Scan for the cell matching the given text and deliver its (x, y) coordinate at center. 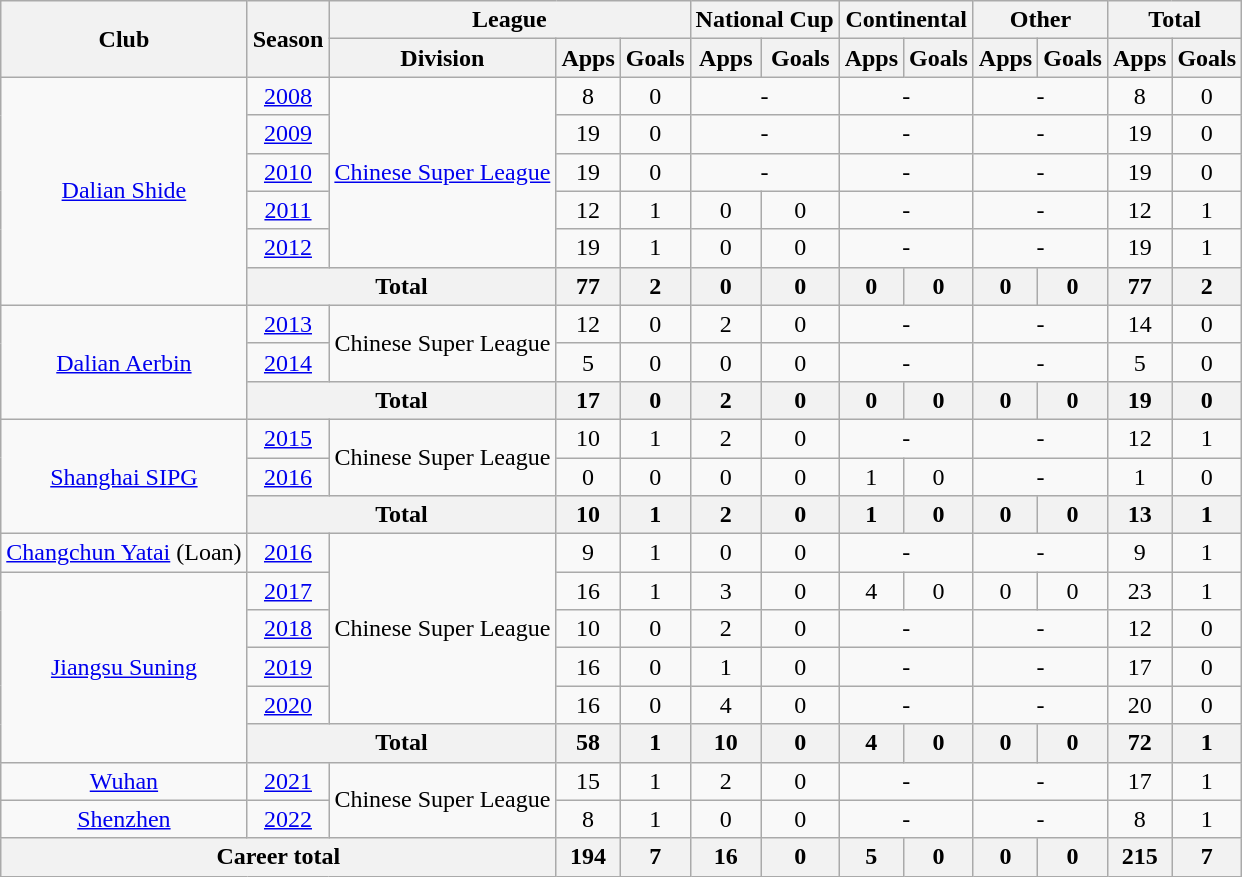
2017 (288, 591)
23 (1139, 591)
2009 (288, 134)
2014 (288, 362)
Division (442, 58)
2012 (288, 248)
15 (588, 781)
2020 (288, 705)
2021 (288, 781)
14 (1139, 324)
Career total (278, 857)
2015 (288, 438)
20 (1139, 705)
Continental (906, 20)
Changchun Yatai (Loan) (124, 553)
Shenzhen (124, 819)
58 (588, 743)
2019 (288, 667)
215 (1139, 857)
13 (1139, 515)
Season (288, 39)
Other (1040, 20)
2018 (288, 629)
3 (726, 591)
72 (1139, 743)
Club (124, 39)
Jiangsu Suning (124, 667)
National Cup (764, 20)
Dalian Shide (124, 191)
2011 (288, 210)
2008 (288, 96)
2010 (288, 172)
194 (588, 857)
Dalian Aerbin (124, 362)
2022 (288, 819)
Wuhan (124, 781)
2013 (288, 324)
League (510, 20)
Shanghai SIPG (124, 476)
